Detect which cell encompasses the target text, then output its [X, Y] center coordinate. 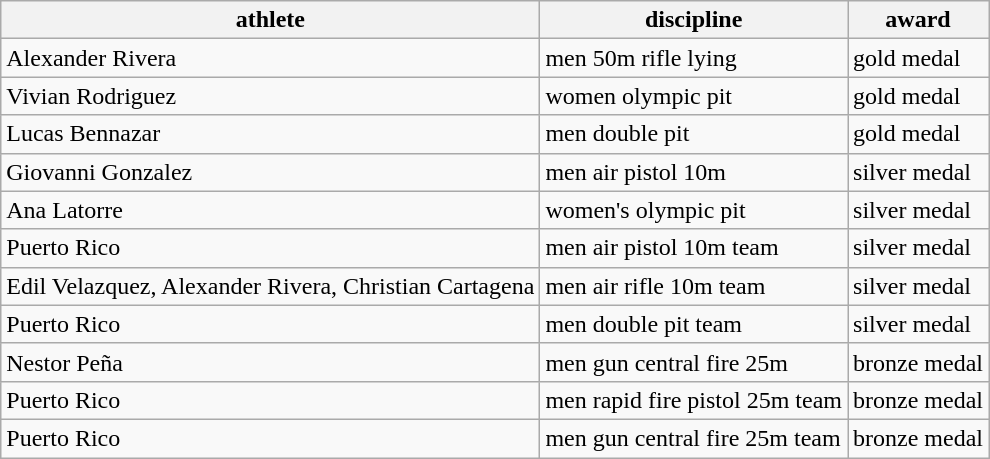
Vivian Rodriguez [270, 96]
men air pistol 10m [694, 172]
men rapid fire pistol 25m team [694, 400]
women's olympic pit [694, 210]
men 50m rifle lying [694, 58]
Edil Velazquez, Alexander Rivera, Christian Cartagena [270, 286]
men double pit [694, 134]
Alexander Rivera [270, 58]
women olympic pit [694, 96]
men double pit team [694, 324]
athlete [270, 20]
men gun central fire 25m team [694, 438]
men air pistol 10m team [694, 248]
Nestor Peña [270, 362]
men gun central fire 25m [694, 362]
Giovanni Gonzalez [270, 172]
Ana Latorre [270, 210]
men air rifle 10m team [694, 286]
Lucas Bennazar [270, 134]
discipline [694, 20]
award [918, 20]
